From the cell containing the given text, extract its center point as (X, Y) coordinate. 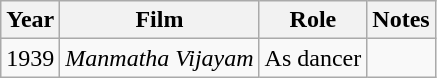
As dancer (313, 58)
Role (313, 20)
1939 (30, 58)
Film (160, 20)
Year (30, 20)
Manmatha Vijayam (160, 58)
Notes (401, 20)
